Detect which cell encompasses the target text, then output its [x, y] center coordinate. 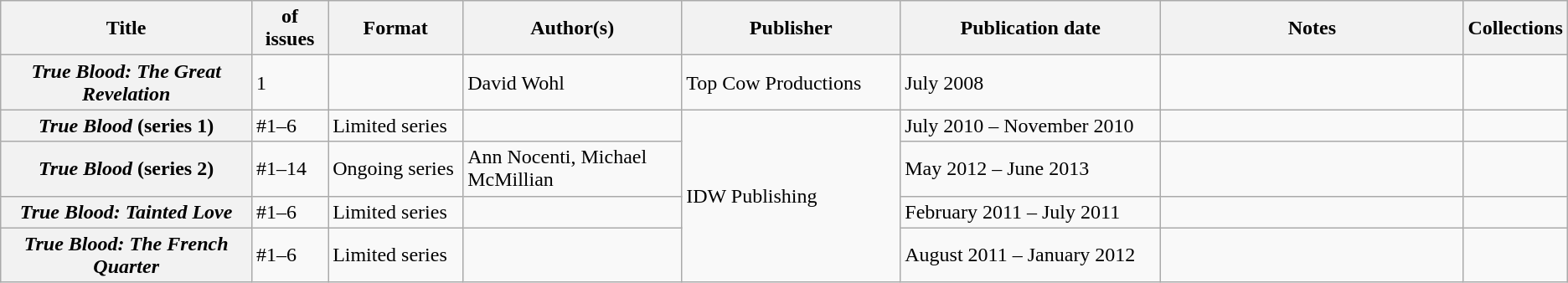
July 2010 – November 2010 [1030, 126]
Publication date [1030, 28]
August 2011 – January 2012 [1030, 255]
True Blood: The Great Revelation [126, 82]
True Blood (series 2) [126, 169]
Format [395, 28]
Publisher [791, 28]
Ongoing series [395, 169]
Ann Nocenti, Michael McMillian [573, 169]
True Blood: The French Quarter [126, 255]
May 2012 – June 2013 [1030, 169]
February 2011 – July 2011 [1030, 212]
1 [290, 82]
July 2008 [1030, 82]
Title [126, 28]
True Blood (series 1) [126, 126]
Notes [1312, 28]
True Blood: Tainted Love [126, 212]
IDW Publishing [791, 196]
of issues [290, 28]
David Wohl [573, 82]
Author(s) [573, 28]
#1–14 [290, 169]
Top Cow Productions [791, 82]
Collections [1515, 28]
